From the cell containing the given text, extract its center point as (x, y) coordinate. 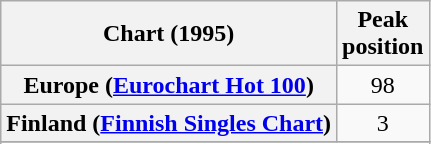
Europe (Eurochart Hot 100) (169, 85)
Chart (1995) (169, 34)
98 (383, 85)
Peakposition (383, 34)
3 (383, 123)
Finland (Finnish Singles Chart) (169, 123)
